Output the (x, y) coordinate of the center of the cell containing the given text.  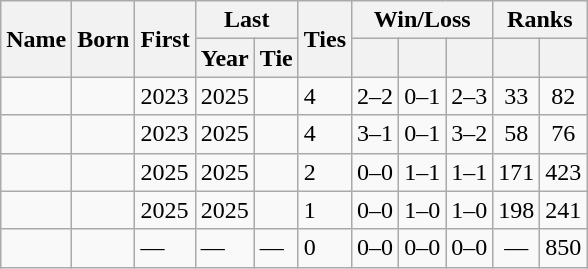
Year (224, 58)
198 (516, 210)
1 (324, 210)
Tie (276, 58)
82 (564, 96)
58 (516, 134)
850 (564, 248)
2–3 (470, 96)
Name (36, 39)
2 (324, 172)
Born (104, 39)
33 (516, 96)
Ranks (540, 20)
First (165, 39)
0 (324, 248)
241 (564, 210)
Last (246, 20)
423 (564, 172)
76 (564, 134)
Win/Loss (422, 20)
171 (516, 172)
Ties (324, 39)
3–1 (376, 134)
2–2 (376, 96)
3–2 (470, 134)
